From the cell containing the given text, extract its center point as (x, y) coordinate. 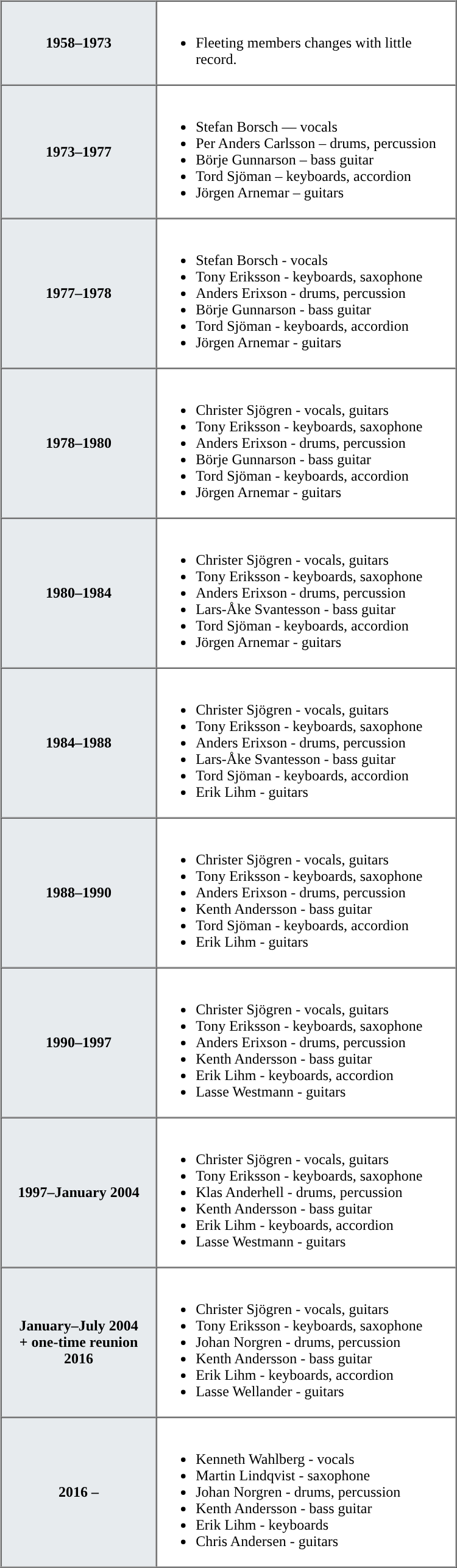
1990–1997 (79, 1042)
1984–1988 (79, 743)
Fleeting members changes with little record. (306, 43)
1958–1973 (79, 43)
2016 – (79, 1492)
1988–1990 (79, 892)
1980–1984 (79, 593)
January–July 2004+ one-time reunion 2016 (79, 1342)
Stefan Borsch — vocalsPer Anders Carlsson – drums, percussionBörje Gunnarson – bass guitarTord Sjöman – keyboards, accordionJörgen Arnemar – guitars (306, 152)
1978–1980 (79, 443)
1973–1977 (79, 152)
1977–1978 (79, 293)
1997–January 2004 (79, 1192)
